Detect which cell encompasses the target text, then output its [x, y] center coordinate. 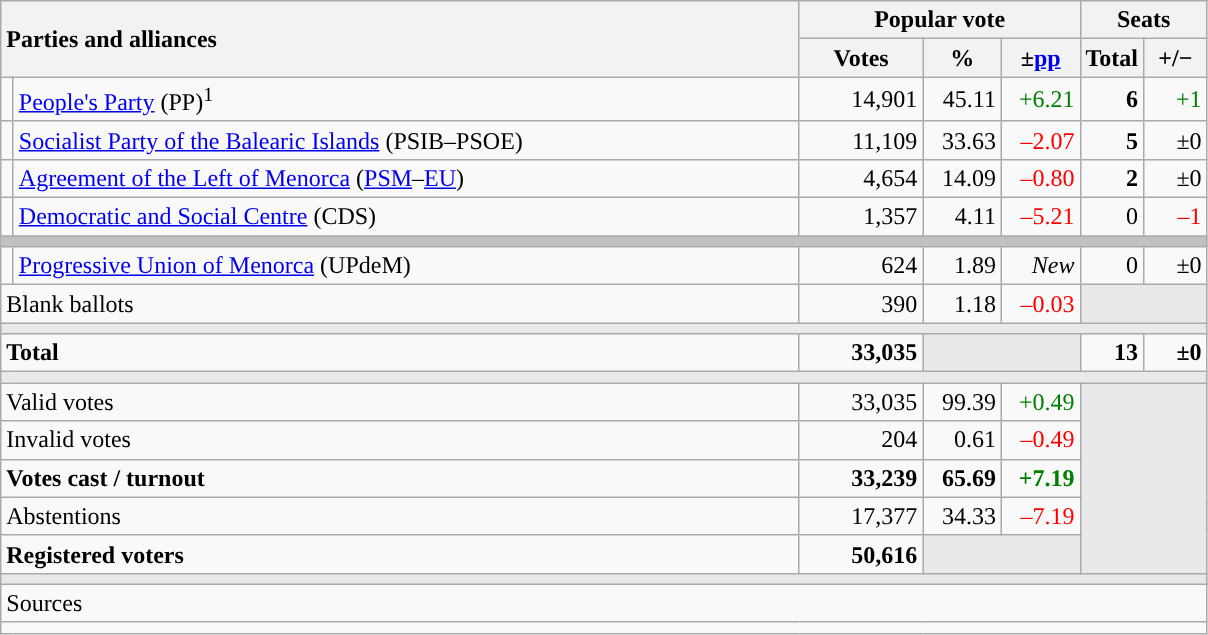
People's Party (PP)1 [406, 100]
14.09 [962, 178]
±pp [1040, 58]
–5.21 [1040, 217]
+7.19 [1040, 478]
New [1040, 266]
14,901 [861, 100]
Parties and alliances [400, 39]
11,109 [861, 140]
+6.21 [1040, 100]
Invalid votes [400, 440]
1.18 [962, 304]
Seats [1144, 20]
+/− [1176, 58]
% [962, 58]
0.61 [962, 440]
1.89 [962, 266]
65.69 [962, 478]
Votes [861, 58]
Democratic and Social Centre (CDS) [406, 217]
33.63 [962, 140]
–0.03 [1040, 304]
33,239 [861, 478]
Registered voters [400, 554]
Popular vote [940, 20]
+1 [1176, 100]
–7.19 [1040, 516]
Blank ballots [400, 304]
204 [861, 440]
–0.49 [1040, 440]
–1 [1176, 217]
Abstentions [400, 516]
Agreement of the Left of Menorca (PSM–EU) [406, 178]
6 [1112, 100]
+0.49 [1040, 402]
2 [1112, 178]
4,654 [861, 178]
5 [1112, 140]
390 [861, 304]
Socialist Party of the Balearic Islands (PSIB–PSOE) [406, 140]
45.11 [962, 100]
Progressive Union of Menorca (UPdeM) [406, 266]
Votes cast / turnout [400, 478]
1,357 [861, 217]
4.11 [962, 217]
–0.80 [1040, 178]
13 [1112, 353]
Valid votes [400, 402]
99.39 [962, 402]
624 [861, 266]
34.33 [962, 516]
Sources [604, 603]
–2.07 [1040, 140]
17,377 [861, 516]
50,616 [861, 554]
